Capture the cell that displays the provided text and extract its [x, y] central coordinate. 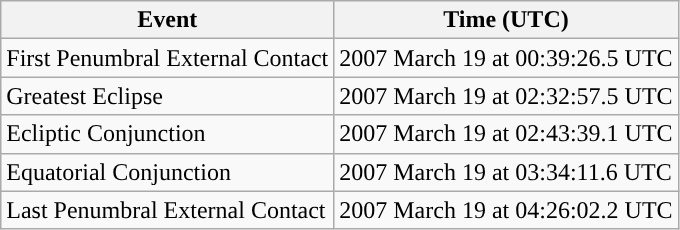
2007 March 19 at 02:43:39.1 UTC [506, 134]
2007 March 19 at 02:32:57.5 UTC [506, 96]
First Penumbral External Contact [168, 58]
Equatorial Conjunction [168, 172]
2007 March 19 at 03:34:11.6 UTC [506, 172]
Ecliptic Conjunction [168, 134]
2007 March 19 at 04:26:02.2 UTC [506, 210]
2007 March 19 at 00:39:26.5 UTC [506, 58]
Last Penumbral External Contact [168, 210]
Event [168, 20]
Time (UTC) [506, 20]
Greatest Eclipse [168, 96]
